Detect which cell encompasses the target text, then output its [x, y] center coordinate. 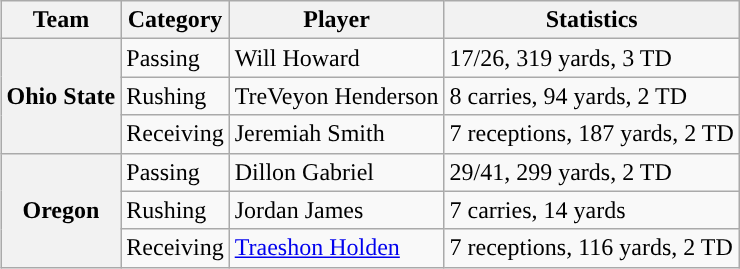
Oregon [61, 210]
7 receptions, 116 yards, 2 TD [592, 248]
Player [336, 20]
Traeshon Holden [336, 248]
Jordan James [336, 210]
Team [61, 20]
Ohio State [61, 96]
Will Howard [336, 58]
7 carries, 14 yards [592, 210]
8 carries, 94 yards, 2 TD [592, 96]
17/26, 319 yards, 3 TD [592, 58]
Category [175, 20]
Statistics [592, 20]
7 receptions, 187 yards, 2 TD [592, 134]
Jeremiah Smith [336, 134]
Dillon Gabriel [336, 172]
29/41, 299 yards, 2 TD [592, 172]
TreVeyon Henderson [336, 96]
